Locate the cell with the specified text and output its [x, y] center coordinate. 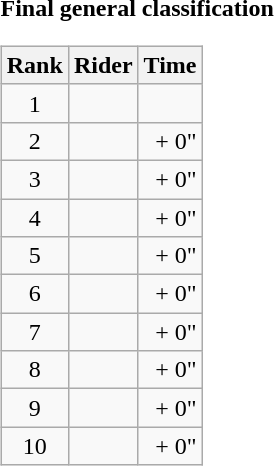
7 [34, 332]
8 [34, 370]
6 [34, 294]
Rider [103, 65]
Time [170, 65]
4 [34, 217]
10 [34, 446]
3 [34, 179]
5 [34, 256]
9 [34, 408]
1 [34, 103]
2 [34, 141]
Rank [34, 65]
